Detect which cell encompasses the target text, then output its [X, Y] center coordinate. 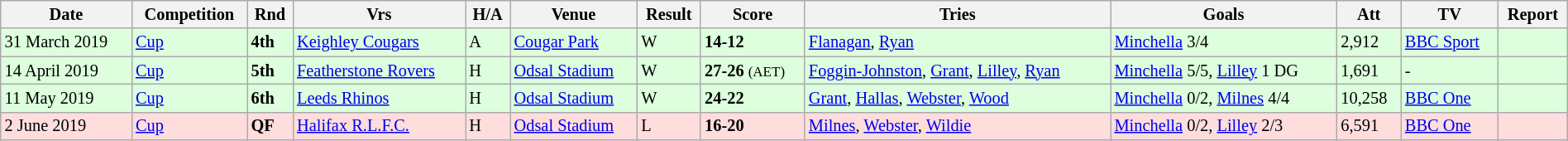
Keighley Cougars [379, 42]
BBC Sport [1450, 42]
14-12 [753, 42]
Leeds Rhinos [379, 98]
27-26 (AET) [753, 70]
Venue [574, 14]
24-22 [753, 98]
16-20 [753, 126]
Minchella 3/4 [1224, 42]
Tries [958, 14]
2 June 2019 [66, 126]
TV [1450, 14]
Featherstone Rovers [379, 70]
Goals [1224, 14]
4th [270, 42]
Cougar Park [574, 42]
Halifax R.L.F.C. [379, 126]
Grant, Hallas, Webster, Wood [958, 98]
14 April 2019 [66, 70]
Competition [189, 14]
Rnd [270, 14]
Minchella 5/5, Lilley 1 DG [1224, 70]
Score [753, 14]
Att [1369, 14]
2,912 [1369, 42]
5th [270, 70]
Vrs [379, 14]
1,691 [1369, 70]
10,258 [1369, 98]
11 May 2019 [66, 98]
Flanagan, Ryan [958, 42]
Minchella 0/2, Milnes 4/4 [1224, 98]
6th [270, 98]
Milnes, Webster, Wildie [958, 126]
Minchella 0/2, Lilley 2/3 [1224, 126]
Result [668, 14]
31 March 2019 [66, 42]
H/A [488, 14]
Foggin-Johnston, Grant, Lilley, Ryan [958, 70]
Date [66, 14]
Report [1533, 14]
QF [270, 126]
L [668, 126]
- [1450, 70]
A [488, 42]
6,591 [1369, 126]
